Return the [X, Y] coordinate for the center point of the cell that contains the specified text.  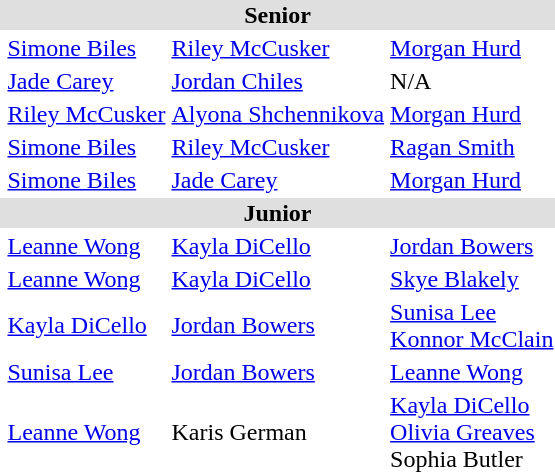
Skye Blakely [472, 279]
N/A [472, 81]
Sunisa Lee [86, 372]
Jordan Chiles [278, 81]
Sunisa LeeKonnor McClain [472, 326]
Senior [278, 15]
Ragan Smith [472, 147]
Alyona Shchennikova [278, 114]
Junior [278, 213]
